Scan for the cell matching the given text and deliver its (x, y) coordinate at center. 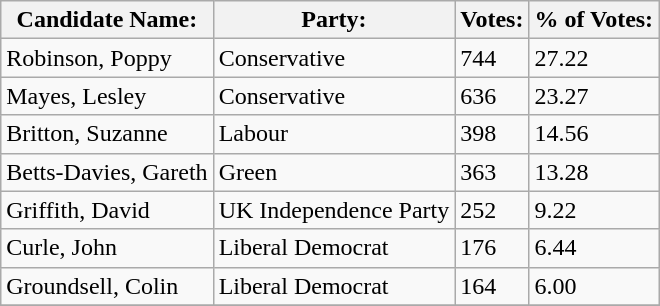
14.56 (594, 134)
744 (492, 58)
Griffith, David (107, 210)
Mayes, Lesley (107, 96)
6.00 (594, 286)
9.22 (594, 210)
Robinson, Poppy (107, 58)
Candidate Name: (107, 20)
252 (492, 210)
636 (492, 96)
UK Independence Party (334, 210)
Curle, John (107, 248)
13.28 (594, 172)
% of Votes: (594, 20)
164 (492, 286)
Labour (334, 134)
6.44 (594, 248)
176 (492, 248)
27.22 (594, 58)
Britton, Suzanne (107, 134)
Green (334, 172)
398 (492, 134)
Groundsell, Colin (107, 286)
363 (492, 172)
Party: (334, 20)
Votes: (492, 20)
23.27 (594, 96)
Betts-Davies, Gareth (107, 172)
